Return the [X, Y] coordinate for the center point of the cell that contains the specified text.  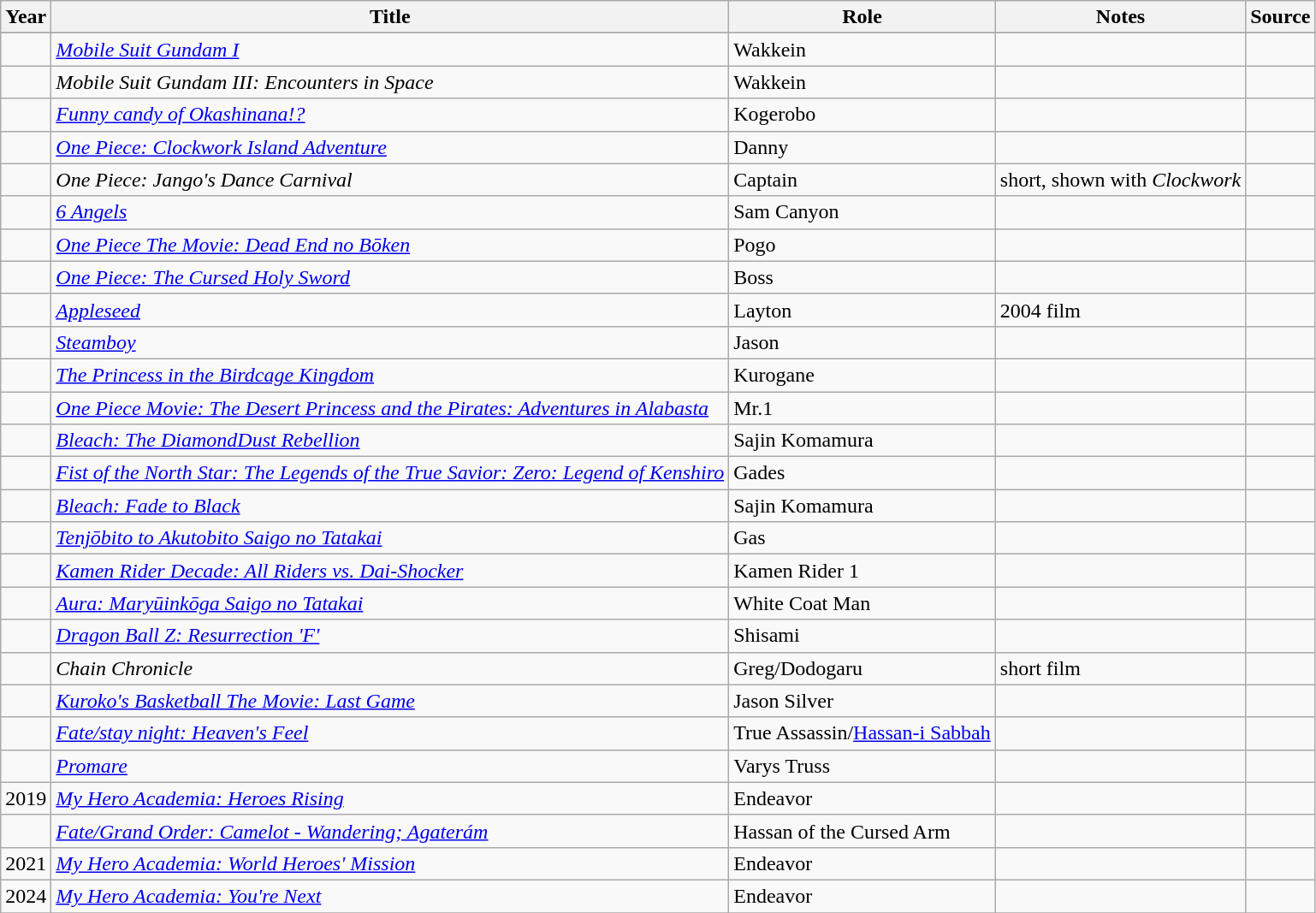
Chain Chronicle [390, 668]
My Hero Academia: Heroes Rising [390, 798]
My Hero Academia: You're Next [390, 896]
Title [390, 17]
Year [26, 17]
My Hero Academia: World Heroes' Mission [390, 863]
Funny candy of Okashinana!? [390, 115]
Notes [1120, 17]
Mr.1 [863, 408]
One Piece: Jango's Dance Carnival [390, 180]
One Piece: Clockwork Island Adventure [390, 147]
Promare [390, 766]
Aura: Maryūinkōga Saigo no Tatakai [390, 603]
Jason [863, 342]
Layton [863, 310]
Pogo [863, 245]
short film [1120, 668]
One Piece: The Cursed Holy Sword [390, 277]
Fate/Grand Order: Camelot - Wandering; Agaterám [390, 831]
Appleseed [390, 310]
Fate/stay night: Heaven's Feel [390, 733]
Role [863, 17]
2004 film [1120, 310]
Steamboy [390, 342]
Bleach: The DiamondDust Rebellion [390, 441]
Boss [863, 277]
2021 [26, 863]
Source [1280, 17]
Sam Canyon [863, 212]
Danny [863, 147]
Bleach: Fade to Black [390, 506]
2024 [26, 896]
True Assassin/Hassan-i Sabbah [863, 733]
Kogerobo [863, 115]
Mobile Suit Gundam III: Encounters in Space [390, 82]
Captain [863, 180]
Shisami [863, 636]
Jason Silver [863, 701]
Fist of the North Star: The Legends of the True Savior: Zero: Legend of Kenshiro [390, 473]
Tenjōbito to Akutobito Saigo no Tatakai [390, 538]
Dragon Ball Z: Resurrection 'F' [390, 636]
2019 [26, 798]
Varys Truss [863, 766]
short, shown with Clockwork [1120, 180]
Gades [863, 473]
One Piece Movie: The Desert Princess and the Pirates: Adventures in Alabasta [390, 408]
Kamen Rider Decade: All Riders vs. Dai-Shocker [390, 571]
Kurogane [863, 375]
Gas [863, 538]
The Princess in the Birdcage Kingdom [390, 375]
Kuroko's Basketball The Movie: Last Game [390, 701]
White Coat Man [863, 603]
Greg/Dodogaru [863, 668]
6 Angels [390, 212]
One Piece The Movie: Dead End no Bōken [390, 245]
Hassan of the Cursed Arm [863, 831]
Kamen Rider 1 [863, 571]
Mobile Suit Gundam I [390, 50]
